Output the (X, Y) coordinate of the center of the cell containing the given text.  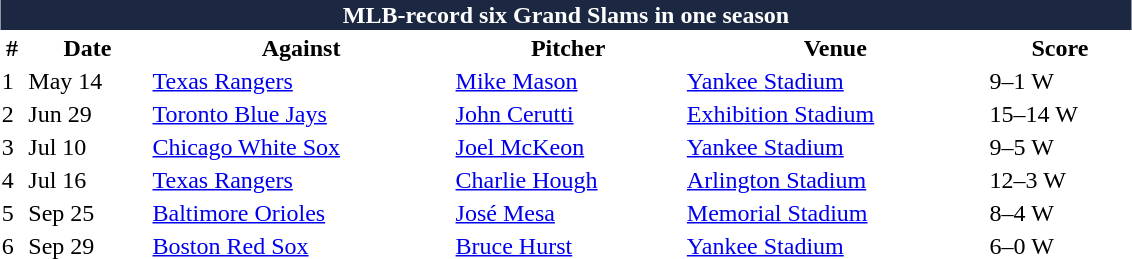
Joel McKeon (568, 147)
MLB-record six Grand Slams in one season (566, 15)
5 (12, 213)
Exhibition Stadium (835, 114)
Chicago White Sox (301, 147)
9–1 W (1060, 81)
3 (12, 147)
May 14 (88, 81)
Against (301, 48)
Date (88, 48)
9–5 W (1060, 147)
José Mesa (568, 213)
4 (12, 180)
Mike Mason (568, 81)
Jul 10 (88, 147)
# (12, 48)
Score (1060, 48)
8–4 W (1060, 213)
Sep 25 (88, 213)
Venue (835, 48)
12–3 W (1060, 180)
Memorial Stadium (835, 213)
Jul 16 (88, 180)
Jun 29 (88, 114)
15–14 W (1060, 114)
Charlie Hough (568, 180)
Baltimore Orioles (301, 213)
Pitcher (568, 48)
John Cerutti (568, 114)
2 (12, 114)
Toronto Blue Jays (301, 114)
1 (12, 81)
Arlington Stadium (835, 180)
